Return [X, Y] of the center of cell containing provided text 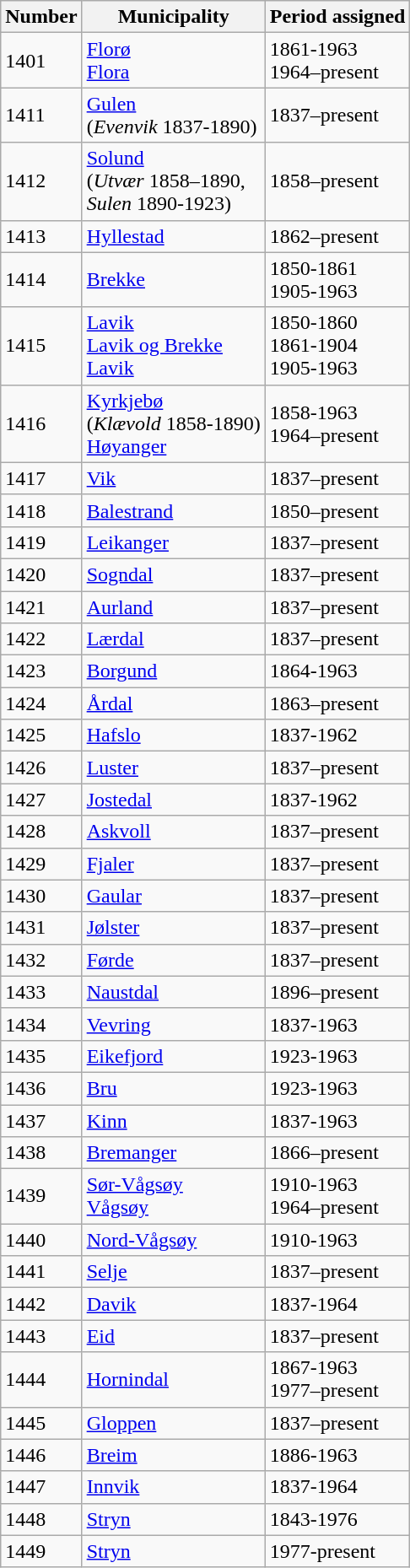
Gaular [174, 896]
Sogndal [174, 574]
1425 [41, 736]
Jostedal [174, 800]
Nord-Vågsøy [174, 1240]
LavikLavik og BrekkeLavik [174, 346]
1862–present [337, 236]
1421 [41, 606]
1434 [41, 1024]
Period assigned [337, 17]
1850–present [337, 510]
1436 [41, 1088]
1412 [41, 181]
1896–present [337, 992]
1445 [41, 1423]
1910-1963 [337, 1240]
1401 [41, 61]
Gulen(Evenvik 1837-1890) [174, 115]
Eid [174, 1336]
1437 [41, 1121]
1430 [41, 896]
Askvoll [174, 832]
1427 [41, 800]
Kyrkjebø(Klævold 1858-1890)Høyanger [174, 423]
Årdal [174, 703]
1886-1963 [337, 1455]
Lærdal [174, 639]
1424 [41, 703]
1420 [41, 574]
1448 [41, 1519]
Luster [174, 768]
Gloppen [174, 1423]
1429 [41, 864]
Leikanger [174, 542]
1426 [41, 768]
Aurland [174, 606]
Hornindal [174, 1380]
1977-present [337, 1551]
1417 [41, 478]
1858-19631964–present [337, 423]
1431 [41, 928]
Naustdal [174, 992]
1414 [41, 280]
Vik [174, 478]
Selje [174, 1272]
1435 [41, 1056]
1866–present [337, 1153]
1442 [41, 1304]
1439 [41, 1196]
Balestrand [174, 510]
Førde [174, 960]
1843-1976 [337, 1519]
Hafslo [174, 736]
Kinn [174, 1121]
Borgund [174, 671]
Number [41, 17]
1438 [41, 1153]
1411 [41, 115]
Eikefjord [174, 1056]
1449 [41, 1551]
1446 [41, 1455]
1416 [41, 423]
1864-1963 [337, 671]
1418 [41, 510]
Vevring [174, 1024]
Breim [174, 1455]
1850-18601861-19041905-1963 [337, 346]
Hyllestad [174, 236]
Brekke [174, 280]
1440 [41, 1240]
1443 [41, 1336]
FlorøFlora [174, 61]
Bremanger [174, 1153]
1863–present [337, 703]
1861-19631964–present [337, 61]
1910-19631964–present [337, 1196]
Innvik [174, 1487]
1415 [41, 346]
1428 [41, 832]
Sør-VågsøyVågsøy [174, 1196]
1433 [41, 992]
1867-19631977–present [337, 1380]
Jølster [174, 928]
1432 [41, 960]
Bru [174, 1088]
Fjaler [174, 864]
Solund(Utvær 1858–1890,Sulen 1890-1923) [174, 181]
1419 [41, 542]
1850-18611905-1963 [337, 280]
1441 [41, 1272]
Municipality [174, 17]
1858–present [337, 181]
1422 [41, 639]
1447 [41, 1487]
1444 [41, 1380]
1413 [41, 236]
1423 [41, 671]
Davik [174, 1304]
